Find where the given text appears and provide that cell's center as (x, y) coordinate. 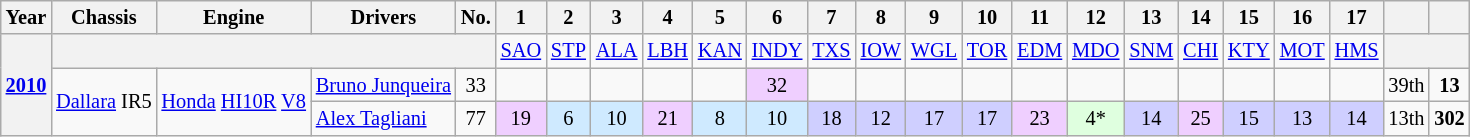
11 (1040, 17)
77 (476, 118)
Chassis (104, 17)
Honda HI10R V8 (234, 102)
Alex Tagliani (384, 118)
KAN (720, 51)
5 (720, 17)
19 (521, 118)
WGL (934, 51)
INDY (778, 51)
MDO (1096, 51)
23 (1040, 118)
33 (476, 85)
39th (1406, 85)
3 (617, 17)
32 (778, 85)
Drivers (384, 17)
SAO (521, 51)
CHI (1200, 51)
9 (934, 17)
13th (1406, 118)
TXS (831, 51)
4 (667, 17)
2010 (26, 84)
No. (476, 17)
Year (26, 17)
21 (667, 118)
LBH (667, 51)
TOR (987, 51)
Dallara IR5 (104, 102)
IOW (881, 51)
STP (568, 51)
Bruno Junqueira (384, 85)
SNM (1151, 51)
4* (1096, 118)
MOT (1302, 51)
EDM (1040, 51)
KTY (1249, 51)
302 (1449, 118)
2 (568, 17)
16 (1302, 17)
18 (831, 118)
Engine (234, 17)
ALA (617, 51)
1 (521, 17)
7 (831, 17)
HMS (1357, 51)
25 (1200, 118)
